Return the [x, y] coordinate for the center point of the cell that contains the specified text.  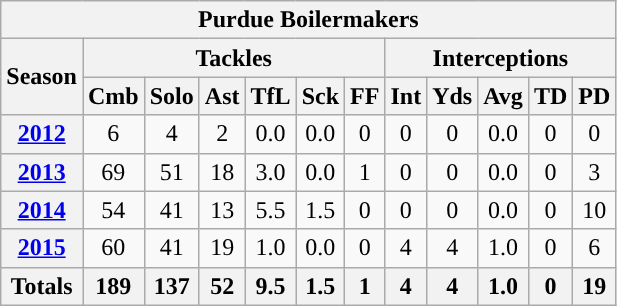
2015 [42, 248]
FF [365, 96]
2014 [42, 210]
18 [222, 172]
Interceptions [500, 58]
2013 [42, 172]
Solo [172, 96]
13 [222, 210]
Totals [42, 286]
Yds [452, 96]
Purdue Boilermakers [308, 20]
2012 [42, 134]
52 [222, 286]
9.5 [270, 286]
3 [594, 172]
Ast [222, 96]
3.0 [270, 172]
Avg [504, 96]
2 [222, 134]
TD [550, 96]
54 [113, 210]
TfL [270, 96]
69 [113, 172]
5.5 [270, 210]
Season [42, 77]
Cmb [113, 96]
PD [594, 96]
51 [172, 172]
189 [113, 286]
10 [594, 210]
137 [172, 286]
Sck [320, 96]
60 [113, 248]
Int [406, 96]
Tackles [233, 58]
